From the cell containing the given text, extract its center point as (X, Y) coordinate. 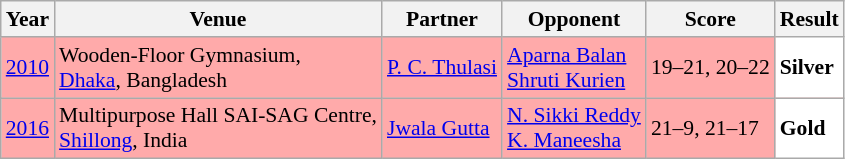
Aparna Balan Shruti Kurien (574, 68)
Venue (218, 19)
19–21, 20–22 (710, 68)
Opponent (574, 19)
Result (810, 19)
P. C. Thulasi (442, 68)
N. Sikki Reddy K. Maneesha (574, 128)
Gold (810, 128)
Year (28, 19)
Multipurpose Hall SAI-SAG Centre,Shillong, India (218, 128)
2016 (28, 128)
21–9, 21–17 (710, 128)
Partner (442, 19)
Score (710, 19)
Jwala Gutta (442, 128)
Silver (810, 68)
2010 (28, 68)
Wooden-Floor Gymnasium,Dhaka, Bangladesh (218, 68)
